Identify which cell holds the provided text, then report its (x, y) central coordinate. 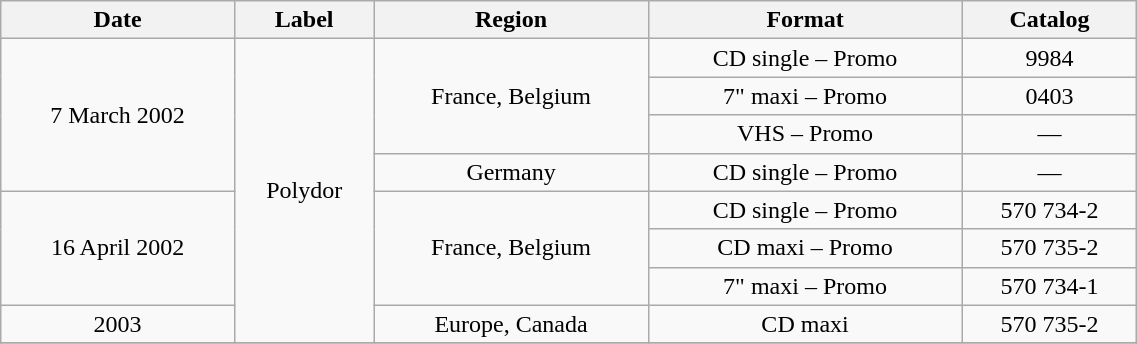
Format (805, 20)
2003 (118, 324)
Catalog (1050, 20)
Polydor (304, 191)
9984 (1050, 58)
16 April 2002 (118, 248)
Region (511, 20)
Label (304, 20)
Europe, Canada (511, 324)
CD maxi (805, 324)
CD maxi – Promo (805, 248)
570 734-1 (1050, 286)
7 March 2002 (118, 115)
Germany (511, 172)
VHS – Promo (805, 134)
0403 (1050, 96)
570 734-2 (1050, 210)
Date (118, 20)
